Search for the cell housing the specified text and yield its [x, y] center coordinate. 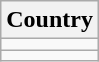
Country [50, 20]
